From the cell containing the given text, extract its center point as (X, Y) coordinate. 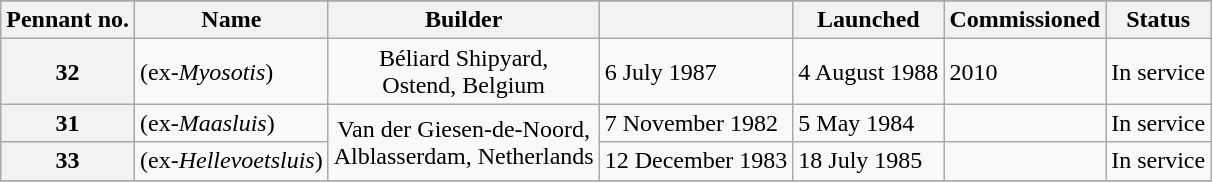
(ex-Myosotis) (232, 72)
6 July 1987 (696, 72)
32 (68, 72)
7 November 1982 (696, 123)
Pennant no. (68, 20)
5 May 1984 (868, 123)
Béliard Shipyard,Ostend, Belgium (464, 72)
Status (1158, 20)
Builder (464, 20)
2010 (1025, 72)
Van der Giesen-de-Noord,Alblasserdam, Netherlands (464, 142)
Launched (868, 20)
4 August 1988 (868, 72)
18 July 1985 (868, 161)
33 (68, 161)
(ex-Maasluis) (232, 123)
Commissioned (1025, 20)
31 (68, 123)
(ex-Hellevoetsluis) (232, 161)
Name (232, 20)
12 December 1983 (696, 161)
